Scan for the cell matching the given text and deliver its (x, y) coordinate at center. 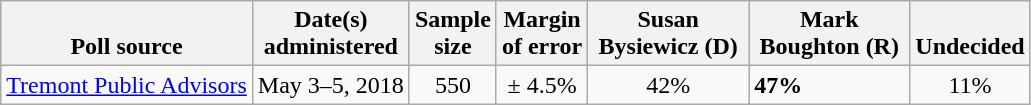
MarkBoughton (R) (830, 34)
Tremont Public Advisors (127, 85)
550 (452, 85)
± 4.5% (542, 85)
47% (830, 85)
Poll source (127, 34)
May 3–5, 2018 (330, 85)
Marginof error (542, 34)
Samplesize (452, 34)
SusanBysiewicz (D) (668, 34)
11% (970, 85)
42% (668, 85)
Date(s)administered (330, 34)
Undecided (970, 34)
